Return [x, y] of the center of cell containing provided text 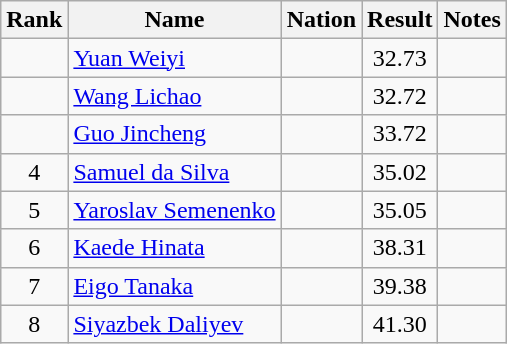
Guo Jincheng [174, 134]
Siyazbek Daliyev [174, 324]
32.73 [400, 58]
32.72 [400, 96]
38.31 [400, 248]
8 [34, 324]
7 [34, 286]
Wang Lichao [174, 96]
Notes [472, 20]
6 [34, 248]
33.72 [400, 134]
Yuan Weiyi [174, 58]
4 [34, 172]
Rank [34, 20]
Result [400, 20]
35.05 [400, 210]
Nation [321, 20]
Eigo Tanaka [174, 286]
Kaede Hinata [174, 248]
Name [174, 20]
39.38 [400, 286]
35.02 [400, 172]
41.30 [400, 324]
Yaroslav Semenenko [174, 210]
Samuel da Silva [174, 172]
5 [34, 210]
